Search for the cell housing the specified text and yield its (x, y) center coordinate. 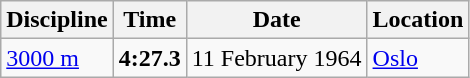
4:27.3 (150, 58)
Discipline (57, 20)
11 February 1964 (276, 58)
Time (150, 20)
Oslo (418, 58)
Date (276, 20)
Location (418, 20)
3000 m (57, 58)
